Return (X, Y) of the center of cell containing provided text 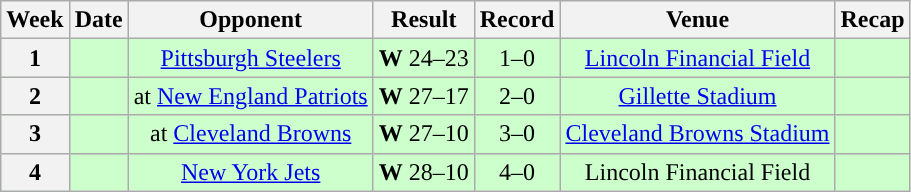
3–0 (517, 134)
Recap (872, 20)
Pittsburgh Steelers (250, 58)
W 27–10 (424, 134)
Opponent (250, 20)
Result (424, 20)
W 27–17 (424, 96)
Record (517, 20)
at New England Patriots (250, 96)
Gillette Stadium (698, 96)
1–0 (517, 58)
3 (35, 134)
4 (35, 172)
2–0 (517, 96)
Week (35, 20)
Date (98, 20)
2 (35, 96)
1 (35, 58)
Cleveland Browns Stadium (698, 134)
New York Jets (250, 172)
W 24–23 (424, 58)
at Cleveland Browns (250, 134)
4–0 (517, 172)
Venue (698, 20)
W 28–10 (424, 172)
